Identify which cell holds the provided text, then report its [x, y] central coordinate. 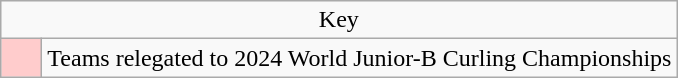
Key [339, 20]
Teams relegated to 2024 World Junior-B Curling Championships [360, 58]
